Determine the (x, y) coordinate at the center of the cell enclosing the given text.  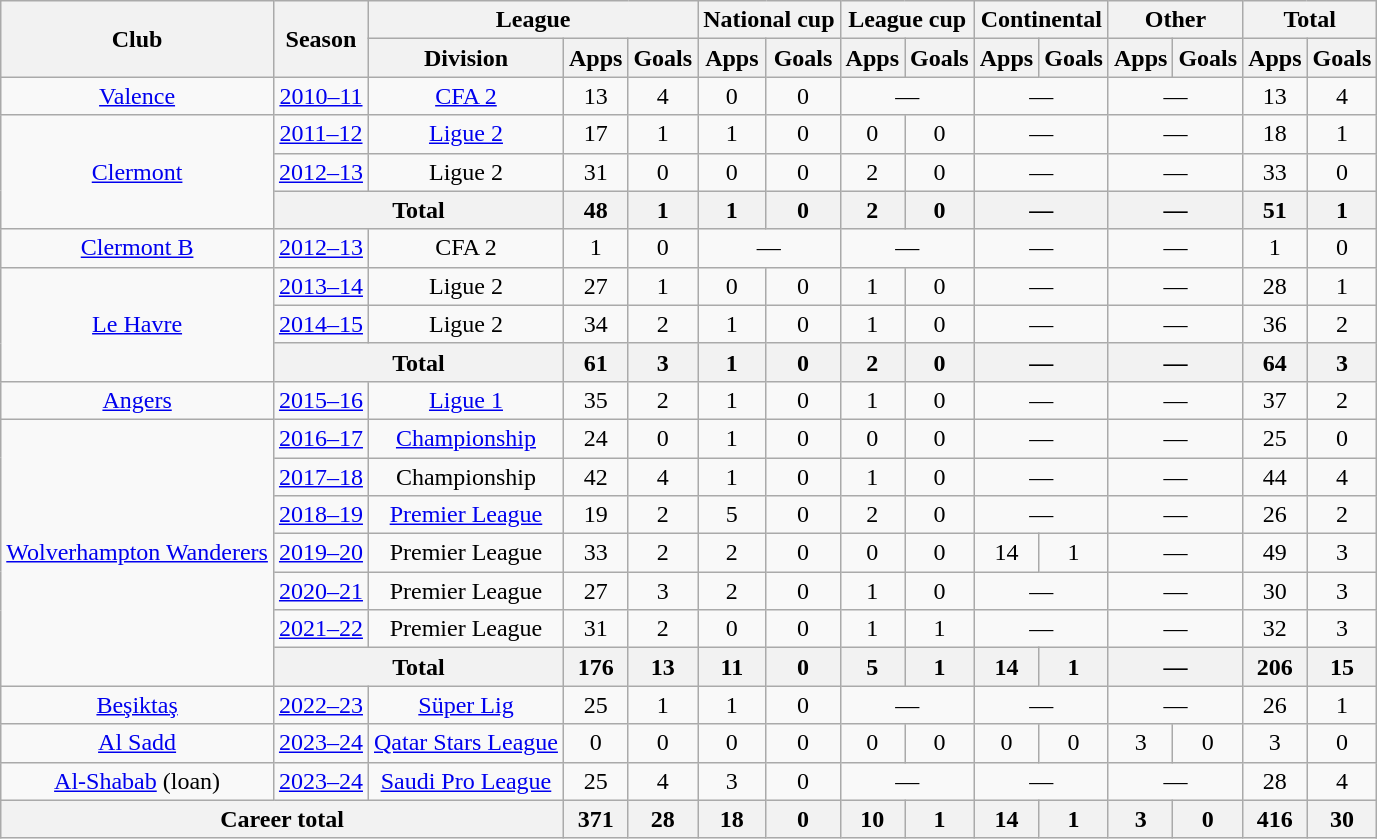
National cup (769, 20)
2018–19 (320, 515)
37 (1275, 400)
Continental (1041, 20)
Saudi Pro League (466, 781)
2017–18 (320, 477)
Season (320, 39)
Le Havre (138, 324)
64 (1275, 362)
2019–20 (320, 553)
2010–11 (320, 96)
2021–22 (320, 629)
19 (595, 515)
15 (1342, 667)
44 (1275, 477)
Division (466, 58)
2011–12 (320, 134)
49 (1275, 553)
Beşiktaş (138, 705)
32 (1275, 629)
2016–17 (320, 438)
League cup (907, 20)
Al-Shabab (loan) (138, 781)
Wolverhampton Wanderers (138, 552)
61 (595, 362)
2015–16 (320, 400)
176 (595, 667)
Angers (138, 400)
11 (732, 667)
416 (1275, 819)
2013–14 (320, 286)
206 (1275, 667)
Clermont B (138, 248)
35 (595, 400)
36 (1275, 324)
48 (595, 210)
Qatar Stars League (466, 743)
34 (595, 324)
2020–21 (320, 591)
Clermont (138, 172)
51 (1275, 210)
10 (872, 819)
Career total (282, 819)
42 (595, 477)
Club (138, 39)
Süper Lig (466, 705)
17 (595, 134)
Ligue 1 (466, 400)
Al Sadd (138, 743)
Other (1175, 20)
2022–23 (320, 705)
League (532, 20)
24 (595, 438)
371 (595, 819)
Valence (138, 96)
2014–15 (320, 324)
